Output the (X, Y) coordinate of the center of the cell containing the given text.  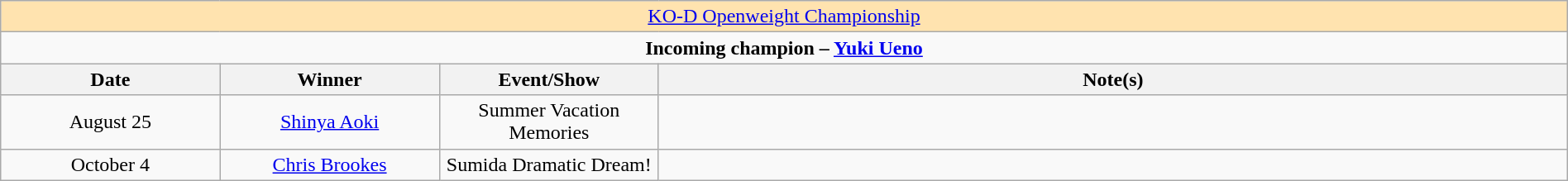
KO-D Openweight Championship (784, 17)
Incoming champion – Yuki Ueno (784, 48)
Note(s) (1113, 79)
Event/Show (549, 79)
Date (111, 79)
October 4 (111, 164)
August 25 (111, 122)
Shinya Aoki (329, 122)
Sumida Dramatic Dream! (549, 164)
Chris Brookes (329, 164)
Winner (329, 79)
Summer Vacation Memories (549, 122)
